For the text-containing cell, return its midpoint in (x, y) coordinate format. 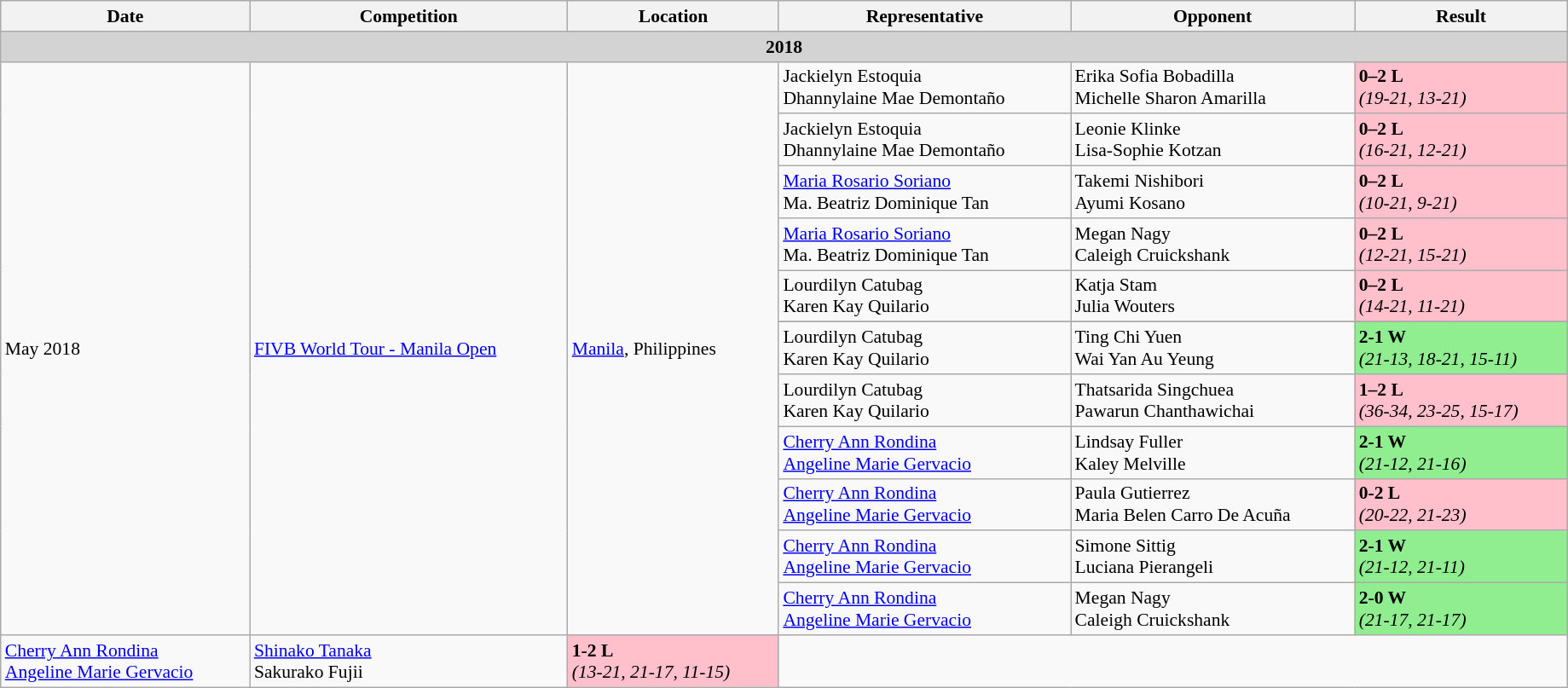
Erika Sofia Bobadilla Michelle Sharon Amarilla (1212, 87)
0–2 L (12-21, 15-21) (1461, 244)
Shinako Tanaka Sakurako Fujii (409, 662)
Simone Sittig Luciana Pierangeli (1212, 558)
0–2 L (19-21, 13-21) (1461, 87)
Result (1461, 16)
Date (125, 16)
2-0 W (21-17, 21-17) (1461, 609)
Paula Gutierrez Maria Belen Carro De Acuña (1212, 505)
2-1 W (21-12, 21-11) (1461, 558)
2018 (784, 47)
FIVB World Tour - Manila Open (409, 348)
May 2018 (125, 348)
Leonie Klinke Lisa-Sophie Kotzan (1212, 140)
Competition (409, 16)
0–2 L (16-21, 12-21) (1461, 140)
Ting Chi Yuen Wai Yan Au Yeung (1212, 348)
Lindsay Fuller Kaley Melville (1212, 452)
0–2 L (10-21, 9-21) (1461, 193)
Takemi Nishibori Ayumi Kosano (1212, 193)
0-2 L (20-22, 21-23) (1461, 505)
1–2 L (36-34, 23-25, 15-17) (1461, 401)
Opponent (1212, 16)
Representative (924, 16)
1-2 L (13-21, 21-17, 11-15) (674, 662)
2-1 W (21-12, 21-16) (1461, 452)
Location (674, 16)
Manila, Philippines (674, 348)
2-1 W (21-13, 18-21, 15-11) (1461, 348)
0–2 L (14-21, 11-21) (1461, 297)
Katja Stam Julia Wouters (1212, 297)
Thatsarida Singchuea Pawarun Chanthawichai (1212, 401)
